For the text-containing cell, return its midpoint in [X, Y] coordinate format. 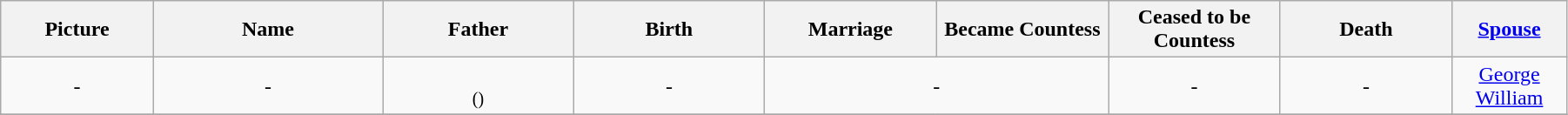
Death [1366, 30]
George William [1510, 85]
Name [268, 30]
Became Countess [1022, 30]
() [479, 85]
Father [479, 30]
Birth [668, 30]
Spouse [1510, 30]
Ceased to be Countess [1195, 30]
Picture [77, 30]
Marriage [851, 30]
